From the cell containing the given text, extract its center point as [x, y] coordinate. 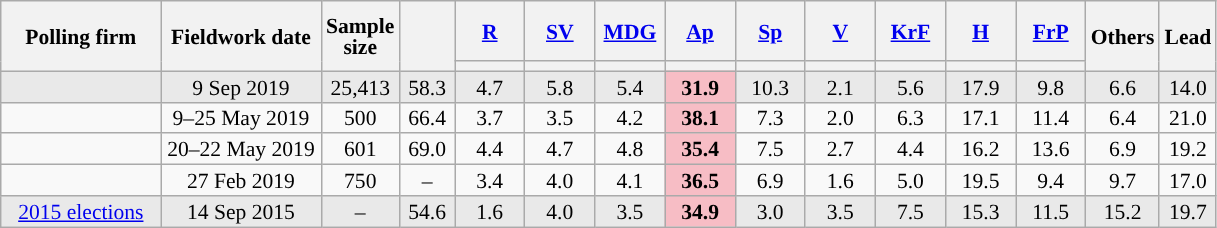
Others [1123, 36]
2015 elections [81, 212]
14.0 [1188, 86]
34.9 [700, 212]
9–25 May 2019 [241, 118]
SV [560, 31]
Polling firm [81, 36]
31.9 [700, 86]
6.4 [1123, 118]
27 Feb 2019 [241, 180]
500 [360, 118]
5.4 [630, 86]
17.1 [980, 118]
5.8 [560, 86]
69.0 [426, 150]
FrP [1051, 31]
13.6 [1051, 150]
9.4 [1051, 180]
21.0 [1188, 118]
16.2 [980, 150]
2.7 [840, 150]
601 [360, 150]
4.1 [630, 180]
11.4 [1051, 118]
KrF [910, 31]
Fieldwork date [241, 36]
9.7 [1123, 180]
3.0 [770, 212]
5.0 [910, 180]
H [980, 31]
11.5 [1051, 212]
V [840, 31]
38.1 [700, 118]
6.6 [1123, 86]
3.7 [490, 118]
19.2 [1188, 150]
4.8 [630, 150]
6.3 [910, 118]
Ap [700, 31]
19.5 [980, 180]
10.3 [770, 86]
2.0 [840, 118]
Lead [1188, 36]
36.5 [700, 180]
15.2 [1123, 212]
15.3 [980, 212]
9.8 [1051, 86]
3.4 [490, 180]
Samplesize [360, 36]
35.4 [700, 150]
Sp [770, 31]
54.6 [426, 212]
MDG [630, 31]
4.2 [630, 118]
7.3 [770, 118]
66.4 [426, 118]
14 Sep 2015 [241, 212]
5.6 [910, 86]
17.0 [1188, 180]
2.1 [840, 86]
9 Sep 2019 [241, 86]
750 [360, 180]
17.9 [980, 86]
58.3 [426, 86]
20–22 May 2019 [241, 150]
R [490, 31]
19.7 [1188, 212]
25,413 [360, 86]
